Find where the given text appears and provide that cell's center as [x, y] coordinate. 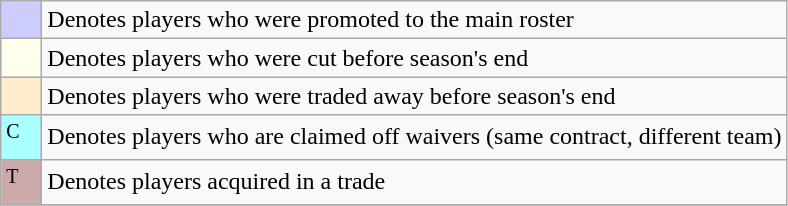
Denotes players acquired in a trade [414, 182]
Denotes players who were cut before season's end [414, 58]
T [22, 182]
C [22, 138]
Denotes players who are claimed off waivers (same contract, different team) [414, 138]
Denotes players who were traded away before season's end [414, 96]
Denotes players who were promoted to the main roster [414, 20]
